Provide the [X, Y] coordinate of the cell's center where the given text is located.  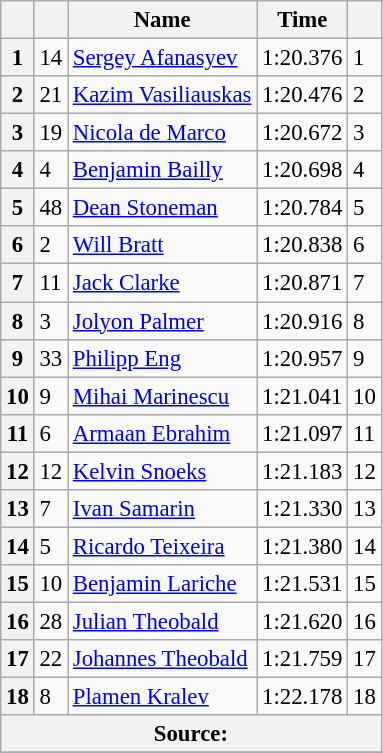
Kazim Vasiliauskas [162, 95]
33 [50, 358]
21 [50, 95]
Benjamin Lariche [162, 584]
Armaan Ebrahim [162, 433]
Time [302, 20]
Johannes Theobald [162, 659]
1:21.097 [302, 433]
19 [50, 133]
1:21.531 [302, 584]
Mihai Marinescu [162, 396]
28 [50, 621]
1:20.957 [302, 358]
Kelvin Snoeks [162, 471]
Benjamin Bailly [162, 170]
Jolyon Palmer [162, 321]
1:21.041 [302, 396]
Julian Theobald [162, 621]
1:20.698 [302, 170]
Nicola de Marco [162, 133]
Jack Clarke [162, 283]
Name [162, 20]
1:21.759 [302, 659]
1:21.330 [302, 509]
22 [50, 659]
Dean Stoneman [162, 208]
Source: [191, 734]
48 [50, 208]
Will Bratt [162, 245]
Philipp Eng [162, 358]
Sergey Afanasyev [162, 58]
1:21.620 [302, 621]
Ivan Samarin [162, 509]
1:20.476 [302, 95]
1:20.672 [302, 133]
1:21.380 [302, 546]
1:22.178 [302, 697]
1:21.183 [302, 471]
Ricardo Teixeira [162, 546]
1:20.916 [302, 321]
1:20.838 [302, 245]
1:20.871 [302, 283]
1:20.784 [302, 208]
Plamen Kralev [162, 697]
1:20.376 [302, 58]
